Detect which cell encompasses the target text, then output its [x, y] center coordinate. 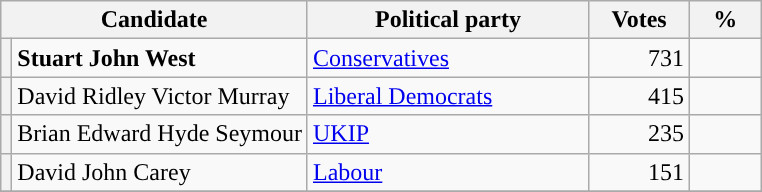
Political party [448, 20]
David Ridley Victor Murray [160, 96]
235 [640, 134]
731 [640, 58]
Conservatives [448, 58]
% [726, 20]
415 [640, 96]
Stuart John West [160, 58]
UKIP [448, 134]
Votes [640, 20]
Liberal Democrats [448, 96]
Labour [448, 172]
Brian Edward Hyde Seymour [160, 134]
Candidate [154, 20]
151 [640, 172]
David John Carey [160, 172]
